Pinpoint the cell where the given text exists, returning its [x, y] midpoint coordinate. 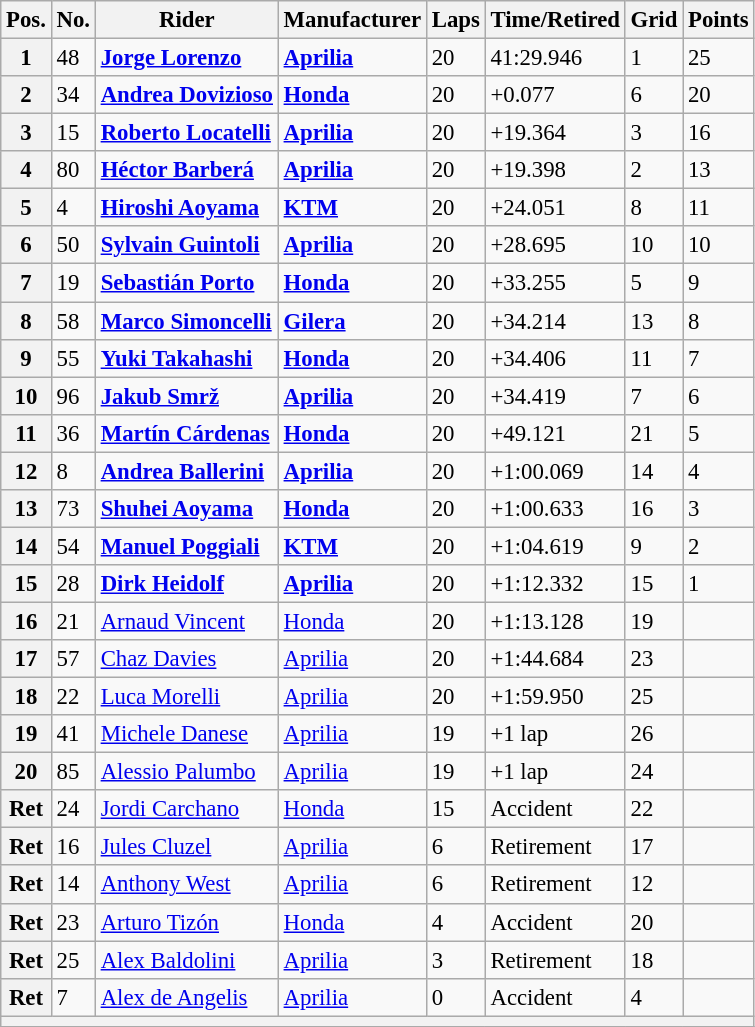
Héctor Barberá [186, 170]
Jules Cluzel [186, 847]
41:29.946 [555, 58]
34 [73, 95]
Chaz Davies [186, 659]
26 [654, 734]
Hiroshi Aoyama [186, 208]
Arturo Tizón [186, 922]
Roberto Locatelli [186, 133]
Yuki Takahashi [186, 358]
+34.406 [555, 358]
+19.398 [555, 170]
No. [73, 20]
85 [73, 772]
36 [73, 433]
41 [73, 734]
Jorge Lorenzo [186, 58]
Rider [186, 20]
Dirk Heidolf [186, 584]
58 [73, 321]
Sylvain Guintoli [186, 245]
48 [73, 58]
Points [718, 20]
Manufacturer [352, 20]
28 [73, 584]
+1:13.128 [555, 621]
54 [73, 546]
+0.077 [555, 95]
80 [73, 170]
+1:59.950 [555, 697]
Martín Cárdenas [186, 433]
+1:44.684 [555, 659]
50 [73, 245]
Alex de Angelis [186, 997]
Luca Morelli [186, 697]
0 [456, 997]
73 [73, 509]
+33.255 [555, 283]
Jakub Smrž [186, 396]
Sebastián Porto [186, 283]
Manuel Poggiali [186, 546]
Michele Danese [186, 734]
Grid [654, 20]
Marco Simoncelli [186, 321]
+1:00.633 [555, 509]
Anthony West [186, 885]
+24.051 [555, 208]
Shuhei Aoyama [186, 509]
+19.364 [555, 133]
+1:12.332 [555, 584]
+28.695 [555, 245]
Pos. [26, 20]
55 [73, 358]
Alex Baldolini [186, 960]
+34.419 [555, 396]
Alessio Palumbo [186, 772]
96 [73, 396]
Arnaud Vincent [186, 621]
Andrea Dovizioso [186, 95]
Laps [456, 20]
57 [73, 659]
+34.214 [555, 321]
Jordi Carchano [186, 809]
Andrea Ballerini [186, 471]
Gilera [352, 321]
+1:00.069 [555, 471]
+49.121 [555, 433]
+1:04.619 [555, 546]
Time/Retired [555, 20]
